Locate the cell with the specified text and output its [X, Y] center coordinate. 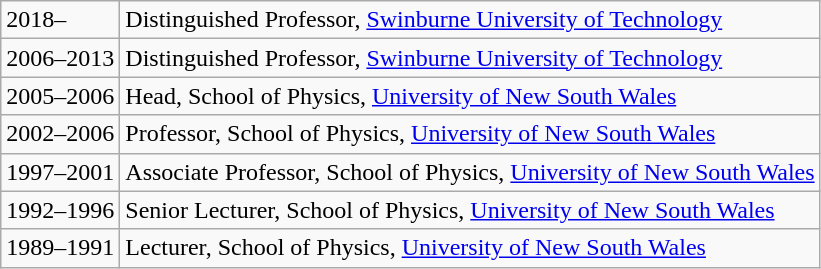
2018– [60, 20]
Senior Lecturer, School of Physics, University of New South Wales [470, 210]
Professor, School of Physics, University of New South Wales [470, 134]
1989–1991 [60, 248]
Associate Professor, School of Physics, University of New South Wales [470, 172]
2006–2013 [60, 58]
1992–1996 [60, 210]
Head, School of Physics, University of New South Wales [470, 96]
1997–2001 [60, 172]
2002–2006 [60, 134]
Lecturer, School of Physics, University of New South Wales [470, 248]
2005–2006 [60, 96]
